For the text-containing cell, return its midpoint in (X, Y) coordinate format. 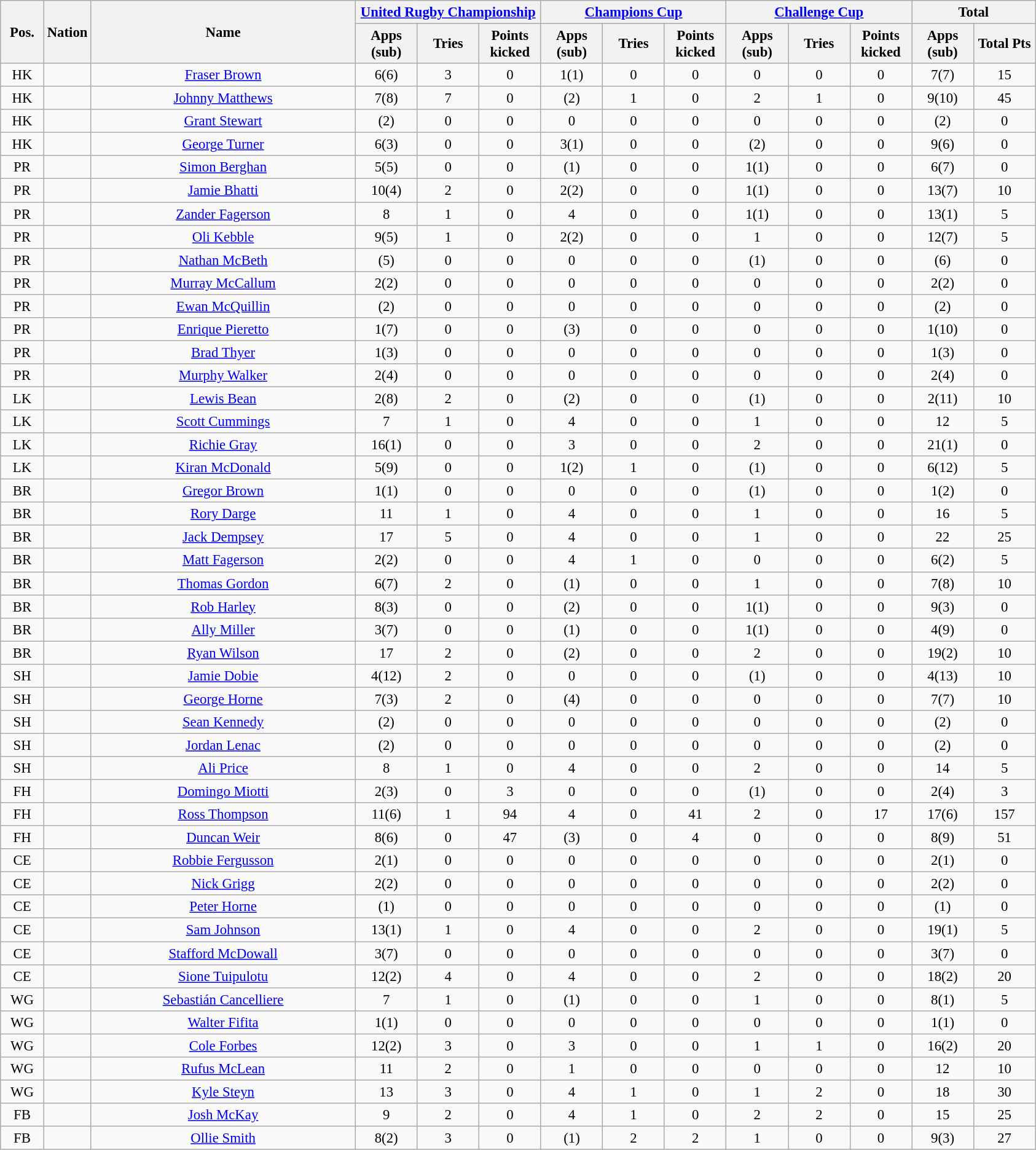
Enrique Pieretto (224, 329)
Robbie Fergusson (224, 861)
Jamie Dobie (224, 676)
21(1) (943, 445)
Sean Kennedy (224, 722)
Scott Cummings (224, 422)
51 (1004, 838)
14 (943, 768)
Johnny Matthews (224, 98)
Rufus McLean (224, 1069)
Ally Miller (224, 629)
Lewis Bean (224, 398)
Jack Dempsey (224, 537)
10(4) (386, 191)
6(12) (943, 468)
19(2) (943, 653)
16 (943, 514)
Cole Forbes (224, 1046)
9(5) (386, 237)
Stafford McDowall (224, 953)
19(1) (943, 930)
4(12) (386, 676)
4(13) (943, 676)
12(7) (943, 237)
30 (1004, 1092)
Peter Horne (224, 907)
Matt Fagerson (224, 561)
Jordan Lenac (224, 745)
6(3) (386, 144)
(6) (943, 260)
9(6) (943, 144)
(4) (571, 699)
27 (1004, 1138)
Champions Cup (634, 12)
17(6) (943, 814)
9(10) (943, 98)
8(9) (943, 838)
George Horne (224, 699)
Oli Kebble (224, 237)
Domingo Miotti (224, 792)
3(1) (571, 144)
16(2) (943, 1046)
Ryan Wilson (224, 653)
(5) (386, 260)
Duncan Weir (224, 838)
Fraser Brown (224, 75)
8(6) (386, 838)
Pos. (22, 32)
Name (224, 32)
Ross Thompson (224, 814)
Murray McCallum (224, 283)
8(3) (386, 607)
Simon Berghan (224, 168)
Sebastián Cancelliere (224, 999)
Murphy Walker (224, 376)
Walter Fifita (224, 1022)
Kiran McDonald (224, 468)
18 (943, 1092)
4(9) (943, 629)
Gregor Brown (224, 491)
8(2) (386, 1138)
Total Pts (1004, 44)
9 (386, 1115)
6(2) (943, 561)
6(6) (386, 75)
Thomas Gordon (224, 583)
2(11) (943, 398)
Jamie Bhatti (224, 191)
Rory Darge (224, 514)
13 (386, 1092)
Nick Grigg (224, 884)
Ollie Smith (224, 1138)
George Turner (224, 144)
47 (510, 838)
13(7) (943, 191)
94 (510, 814)
Ali Price (224, 768)
Josh McKay (224, 1115)
18(2) (943, 976)
45 (1004, 98)
Rob Harley (224, 607)
8(1) (943, 999)
11(6) (386, 814)
5(5) (386, 168)
Brad Thyer (224, 352)
2(8) (386, 398)
2(3) (386, 792)
Richie Gray (224, 445)
41 (696, 814)
Challenge Cup (819, 12)
Kyle Steyn (224, 1092)
7(3) (386, 699)
United Rugby Championship (448, 12)
1(10) (943, 329)
Nation (67, 32)
22 (943, 537)
Sione Tuipulotu (224, 976)
Grant Stewart (224, 121)
Nathan McBeth (224, 260)
Ewan McQuillin (224, 306)
16(1) (386, 445)
157 (1004, 814)
5(9) (386, 468)
Sam Johnson (224, 930)
1(7) (386, 329)
Total (973, 12)
Zander Fagerson (224, 214)
